Return the [X, Y] coordinate for the center point of the cell that contains the specified text.  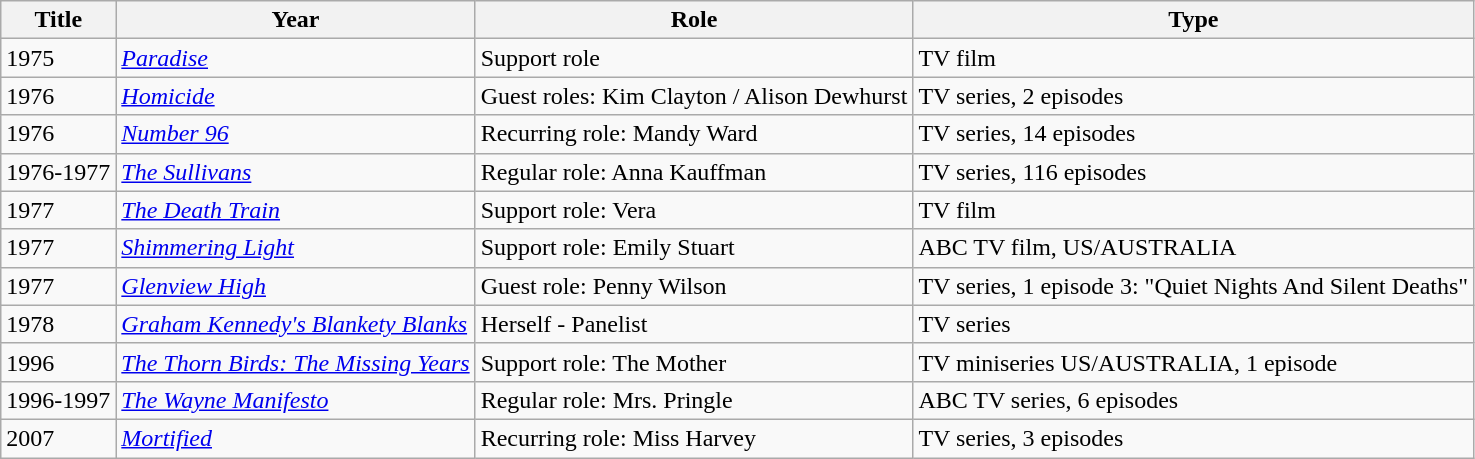
TV series, 116 episodes [1194, 172]
Number 96 [296, 134]
TV series, 2 episodes [1194, 96]
1996-1997 [58, 400]
TV series, 14 episodes [1194, 134]
Regular role: Anna Kauffman [694, 172]
Herself - Panelist [694, 324]
ABC TV series, 6 episodes [1194, 400]
Year [296, 20]
2007 [58, 438]
TV series, 3 episodes [1194, 438]
The Death Train [296, 210]
Support role: Emily Stuart [694, 248]
Regular role: Mrs. Pringle [694, 400]
TV series, 1 episode 3: "Quiet Nights And Silent Deaths" [1194, 286]
1976-1977 [58, 172]
1978 [58, 324]
Glenview High [296, 286]
1996 [58, 362]
Shimmering Light [296, 248]
ABC TV film, US/AUSTRALIA [1194, 248]
Guest role: Penny Wilson [694, 286]
TV miniseries US/AUSTRALIA, 1 episode [1194, 362]
The Sullivans [296, 172]
The Wayne Manifesto [296, 400]
Guest roles: Kim Clayton / Alison Dewhurst [694, 96]
Title [58, 20]
Homicide [296, 96]
Support role: The Mother [694, 362]
The Thorn Birds: The Missing Years [296, 362]
Graham Kennedy's Blankety Blanks [296, 324]
Role [694, 20]
Recurring role: Miss Harvey [694, 438]
Support role [694, 58]
Paradise [296, 58]
Mortified [296, 438]
Support role: Vera [694, 210]
Type [1194, 20]
1975 [58, 58]
TV series [1194, 324]
Recurring role: Mandy Ward [694, 134]
